Extract the [X, Y] coordinate from the center of the cell holding the provided text.  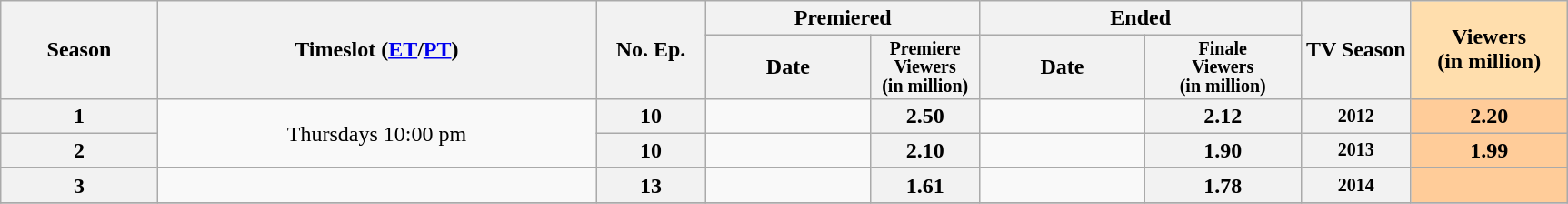
Thursdays 10:00 pm [376, 133]
2013 [1356, 150]
PremiereViewers(in million) [925, 67]
1.61 [925, 185]
3 [79, 185]
2012 [1356, 116]
2.10 [925, 150]
2014 [1356, 185]
Viewers(in million) [1489, 50]
2 [79, 150]
Season [79, 50]
1 [79, 116]
2.50 [925, 116]
1.99 [1489, 150]
No. Ep. [651, 50]
1.78 [1223, 185]
13 [651, 185]
1.90 [1223, 150]
Timeslot (ET/PT) [376, 50]
Premiered [843, 18]
TV Season [1356, 50]
FinaleViewers(in million) [1223, 67]
2.12 [1223, 116]
2.20 [1489, 116]
Ended [1140, 18]
